Output the [X, Y] coordinate of the center of the cell containing the given text.  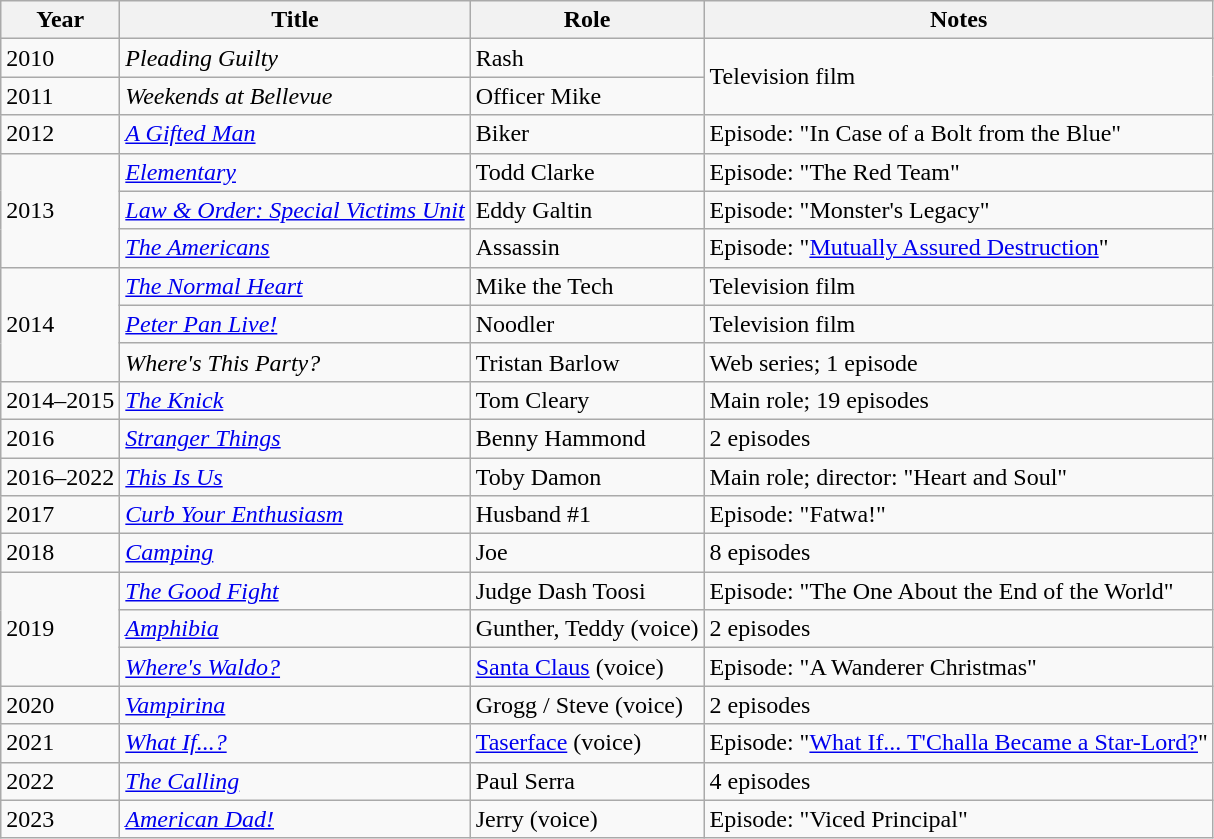
Tristan Barlow [587, 362]
Grogg / Steve (voice) [587, 705]
Elementary [295, 172]
Where's This Party? [295, 362]
Episode: "The Red Team" [958, 172]
Main role; director: "Heart and Soul" [958, 477]
2011 [60, 96]
Episode: "Mutually Assured Destruction" [958, 248]
Biker [587, 134]
Benny Hammond [587, 438]
8 episodes [958, 553]
Noodler [587, 324]
Main role; 19 episodes [958, 400]
2017 [60, 515]
Episode: "Fatwa!" [958, 515]
Episode: "The One About the End of the World" [958, 591]
Jerry (voice) [587, 819]
This Is Us [295, 477]
The Calling [295, 781]
2023 [60, 819]
Web series; 1 episode [958, 362]
Amphibia [295, 629]
The Good Fight [295, 591]
Where's Waldo? [295, 667]
2020 [60, 705]
Todd Clarke [587, 172]
Episode: "In Case of a Bolt from the Blue" [958, 134]
Mike the Tech [587, 286]
2018 [60, 553]
Tom Cleary [587, 400]
Episode: "A Wanderer Christmas" [958, 667]
Husband #1 [587, 515]
Camping [295, 553]
Law & Order: Special Victims Unit [295, 210]
2022 [60, 781]
Curb Your Enthusiasm [295, 515]
American Dad! [295, 819]
The Normal Heart [295, 286]
Vampirina [295, 705]
Toby Damon [587, 477]
Taserface (voice) [587, 743]
A Gifted Man [295, 134]
Weekends at Bellevue [295, 96]
Rash [587, 58]
2014–2015 [60, 400]
Role [587, 20]
2016 [60, 438]
Year [60, 20]
Judge Dash Toosi [587, 591]
Assassin [587, 248]
Episode: "Viced Principal" [958, 819]
2012 [60, 134]
2019 [60, 629]
The Americans [295, 248]
2016–2022 [60, 477]
Eddy Galtin [587, 210]
2014 [60, 324]
Notes [958, 20]
Episode: "Monster's Legacy" [958, 210]
Paul Serra [587, 781]
Pleading Guilty [295, 58]
Title [295, 20]
2010 [60, 58]
2013 [60, 210]
Episode: "What If... T'Challa Became a Star-Lord?" [958, 743]
Stranger Things [295, 438]
Gunther, Teddy (voice) [587, 629]
2021 [60, 743]
Joe [587, 553]
The Knick [295, 400]
Peter Pan Live! [295, 324]
Santa Claus (voice) [587, 667]
Officer Mike [587, 96]
What If...? [295, 743]
4 episodes [958, 781]
